Find where the given text appears and provide that cell's center as (x, y) coordinate. 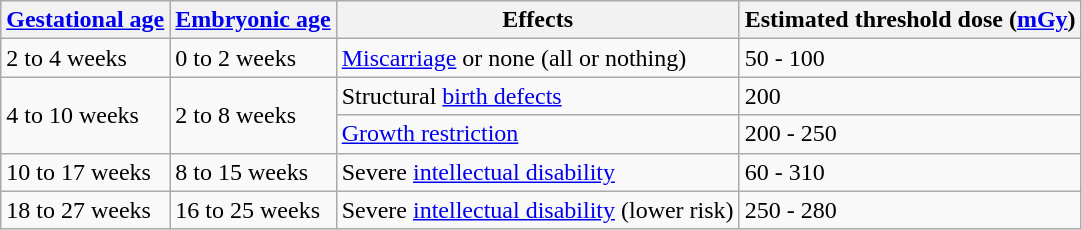
Growth restriction (538, 134)
200 - 250 (910, 134)
Embryonic age (253, 20)
2 to 8 weeks (253, 115)
Severe intellectual disability (538, 172)
200 (910, 96)
Estimated threshold dose (mGy) (910, 20)
250 - 280 (910, 210)
50 - 100 (910, 58)
18 to 27 weeks (86, 210)
Miscarriage or none (all or nothing) (538, 58)
8 to 15 weeks (253, 172)
2 to 4 weeks (86, 58)
Severe intellectual disability (lower risk) (538, 210)
Effects (538, 20)
10 to 17 weeks (86, 172)
16 to 25 weeks (253, 210)
60 - 310 (910, 172)
Gestational age (86, 20)
0 to 2 weeks (253, 58)
Structural birth defects (538, 96)
4 to 10 weeks (86, 115)
